From the cell containing the given text, extract its center point as (X, Y) coordinate. 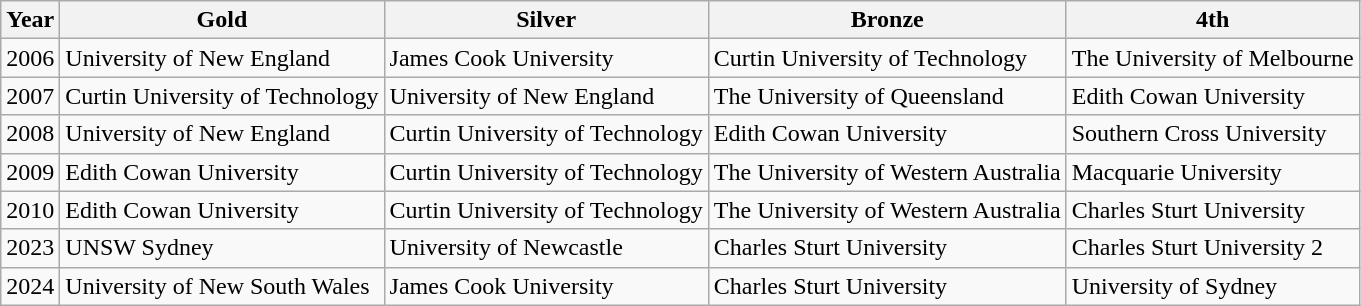
2006 (30, 58)
Southern Cross University (1212, 134)
Macquarie University (1212, 172)
Charles Sturt University 2 (1212, 248)
Gold (222, 20)
Silver (546, 20)
2024 (30, 286)
University of Newcastle (546, 248)
University of Sydney (1212, 286)
University of New South Wales (222, 286)
The University of Queensland (887, 96)
2008 (30, 134)
2010 (30, 210)
4th (1212, 20)
Year (30, 20)
Bronze (887, 20)
2023 (30, 248)
2009 (30, 172)
The University of Melbourne (1212, 58)
UNSW Sydney (222, 248)
2007 (30, 96)
